Determine the (x, y) coordinate at the center of the cell enclosing the given text.  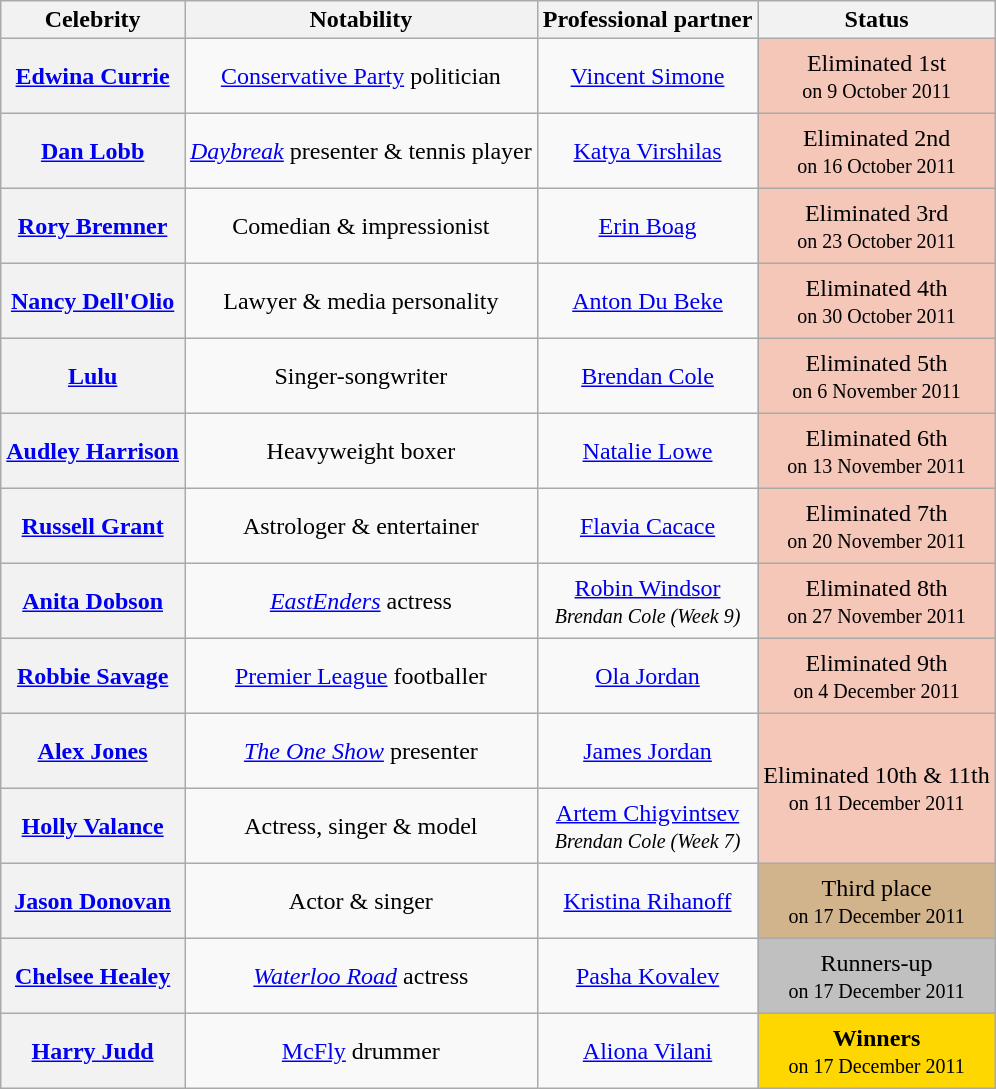
Vincent Simone (648, 76)
Katya Virshilas (648, 152)
Third placeon 17 December 2011 (876, 902)
Eliminated 8thon 27 November 2011 (876, 602)
James Jordan (648, 752)
McFly drummer (360, 1052)
Rory Bremner (93, 226)
Singer-songwriter (360, 376)
Erin Boag (648, 226)
Robin WindsorBrendan Cole (Week 9) (648, 602)
Eliminated 4thon 30 October 2011 (876, 302)
Eliminated 3rdon 23 October 2011 (876, 226)
Holly Valance (93, 826)
Anton Du Beke (648, 302)
Alex Jones (93, 752)
Chelsee Healey (93, 976)
Lulu (93, 376)
Harry Judd (93, 1052)
EastEnders actress (360, 602)
Nancy Dell'Olio (93, 302)
Notability (360, 20)
The One Show presenter (360, 752)
Daybreak presenter & tennis player (360, 152)
Professional partner (648, 20)
Ola Jordan (648, 676)
Celebrity (93, 20)
Heavyweight boxer (360, 452)
Conservative Party politician (360, 76)
Jason Donovan (93, 902)
Anita Dobson (93, 602)
Flavia Cacace (648, 526)
Robbie Savage (93, 676)
Audley Harrison (93, 452)
Status (876, 20)
Brendan Cole (648, 376)
Aliona Vilani (648, 1052)
Comedian & impressionist (360, 226)
Natalie Lowe (648, 452)
Pasha Kovalev (648, 976)
Eliminated 5thon 6 November 2011 (876, 376)
Winnerson 17 December 2011 (876, 1052)
Eliminated 7thon 20 November 2011 (876, 526)
Eliminated 2ndon 16 October 2011 (876, 152)
Premier League footballer (360, 676)
Waterloo Road actress (360, 976)
Actor & singer (360, 902)
Dan Lobb (93, 152)
Kristina Rihanoff (648, 902)
Eliminated 9thon 4 December 2011 (876, 676)
Actress, singer & model (360, 826)
Eliminated 1ston 9 October 2011 (876, 76)
Edwina Currie (93, 76)
Astrologer & entertainer (360, 526)
Eliminated 10th & 11thon 11 December 2011 (876, 789)
Russell Grant (93, 526)
Eliminated 6thon 13 November 2011 (876, 452)
Runners-upon 17 December 2011 (876, 976)
Lawyer & media personality (360, 302)
Artem ChigvintsevBrendan Cole (Week 7) (648, 826)
